Return (X, Y) of the center of cell containing provided text 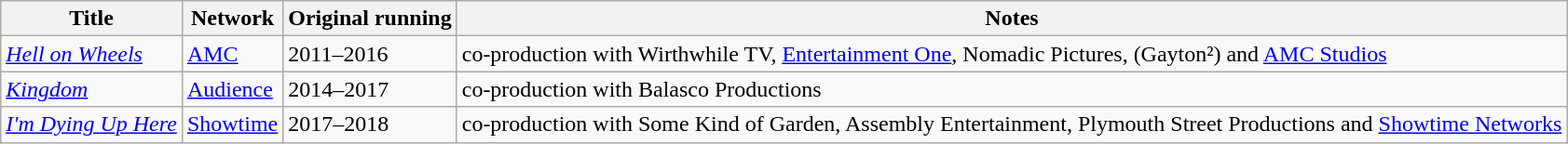
Showtime (232, 124)
Kingdom (91, 89)
Original running (370, 19)
Title (91, 19)
co-production with Balasco Productions (1012, 89)
co-production with Some Kind of Garden, Assembly Entertainment, Plymouth Street Productions and Showtime Networks (1012, 124)
2011–2016 (370, 54)
2014–2017 (370, 89)
2017–2018 (370, 124)
Audience (232, 89)
Hell on Wheels (91, 54)
Network (232, 19)
co-production with Wirthwhile TV, Entertainment One, Nomadic Pictures, (Gayton²) and AMC Studios (1012, 54)
AMC (232, 54)
Notes (1012, 19)
I'm Dying Up Here (91, 124)
